Determine the (x, y) coordinate at the center of the cell enclosing the given text.  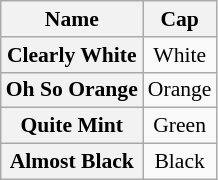
Green (180, 126)
Cap (180, 19)
Clearly White (72, 55)
Name (72, 19)
Oh So Orange (72, 90)
Quite Mint (72, 126)
Orange (180, 90)
White (180, 55)
Almost Black (72, 162)
Black (180, 162)
